Locate the cell with the specified text and output its (x, y) center coordinate. 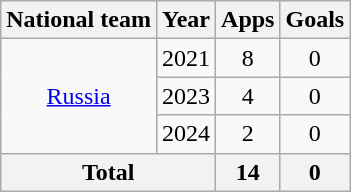
Apps (248, 20)
National team (79, 20)
8 (248, 58)
2 (248, 134)
Russia (79, 96)
Total (108, 172)
2024 (186, 134)
4 (248, 96)
2021 (186, 58)
2023 (186, 96)
Year (186, 20)
Goals (315, 20)
14 (248, 172)
